Locate the cell with the specified text and output its [X, Y] center coordinate. 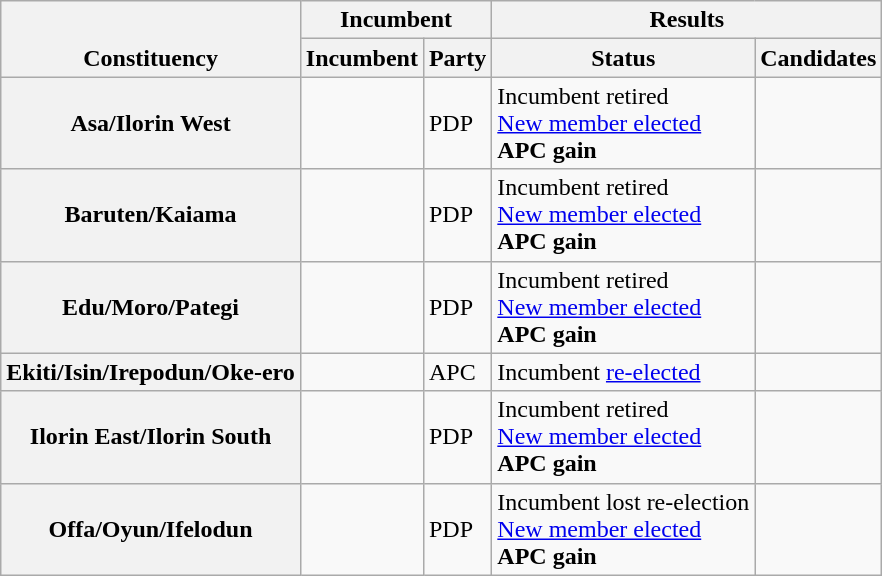
Constituency [151, 39]
Offa/Oyun/Ifelodun [151, 529]
Party [457, 58]
Candidates [818, 58]
Asa/Ilorin West [151, 123]
Edu/Moro/Pategi [151, 307]
Incumbent lost re-electionNew member electedAPC gain [624, 529]
Results [687, 20]
APC [457, 372]
Ilorin East/Ilorin South [151, 437]
Ekiti/Isin/Irepodun/Oke-ero [151, 372]
Status [624, 58]
Baruten/Kaiama [151, 215]
Incumbent re-elected [624, 372]
